Capture the cell that displays the provided text and extract its [X, Y] central coordinate. 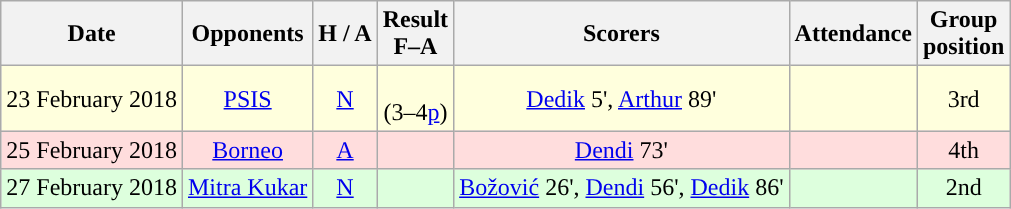
Attendance [853, 34]
Božović 26', Dendi 56', Dedik 86' [622, 188]
ResultF–A [415, 34]
27 February 2018 [92, 188]
PSIS [247, 98]
25 February 2018 [92, 150]
Opponents [247, 34]
Dedik 5', Arthur 89' [622, 98]
23 February 2018 [92, 98]
A [345, 150]
Dendi 73' [622, 150]
2nd [963, 188]
3rd [963, 98]
(3–4p) [415, 98]
H / A [345, 34]
Scorers [622, 34]
Mitra Kukar [247, 188]
Borneo [247, 150]
Groupposition [963, 34]
4th [963, 150]
Date [92, 34]
